Detect which cell encompasses the target text, then output its (x, y) center coordinate. 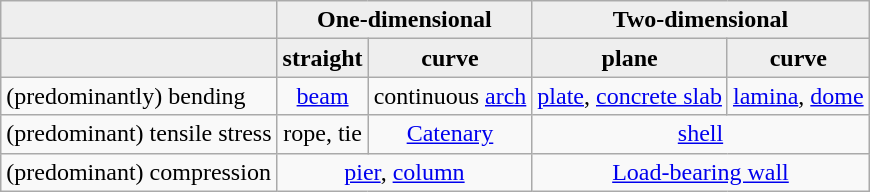
rope, tie (322, 134)
beam (322, 96)
(predominant) tensile stress (139, 134)
straight (322, 58)
shell (700, 134)
pier, column (404, 172)
continuous arch (450, 96)
plane (630, 58)
lamina, dome (798, 96)
plate, concrete slab (630, 96)
(predominantly) bending (139, 96)
Two-dimensional (700, 20)
Catenary (450, 134)
One-dimensional (404, 20)
Load-bearing wall (700, 172)
(predominant) compression (139, 172)
